Search for the cell housing the specified text and yield its [x, y] center coordinate. 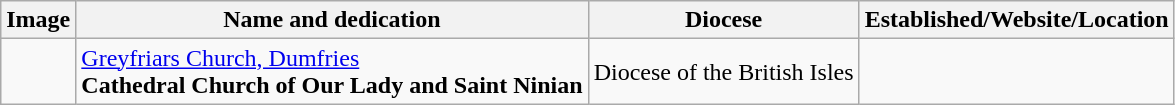
Image [38, 20]
Diocese of the British Isles [724, 72]
Diocese [724, 20]
Greyfriars Church, DumfriesCathedral Church of Our Lady and Saint Ninian [332, 72]
Established/Website/Location [1016, 20]
Name and dedication [332, 20]
